For the text-containing cell, return its midpoint in (X, Y) coordinate format. 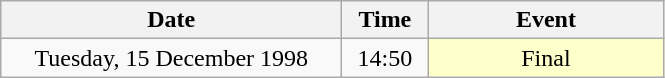
Time (385, 20)
Tuesday, 15 December 1998 (172, 58)
Event (546, 20)
Final (546, 58)
14:50 (385, 58)
Date (172, 20)
